Pinpoint the cell where the given text exists, returning its (x, y) midpoint coordinate. 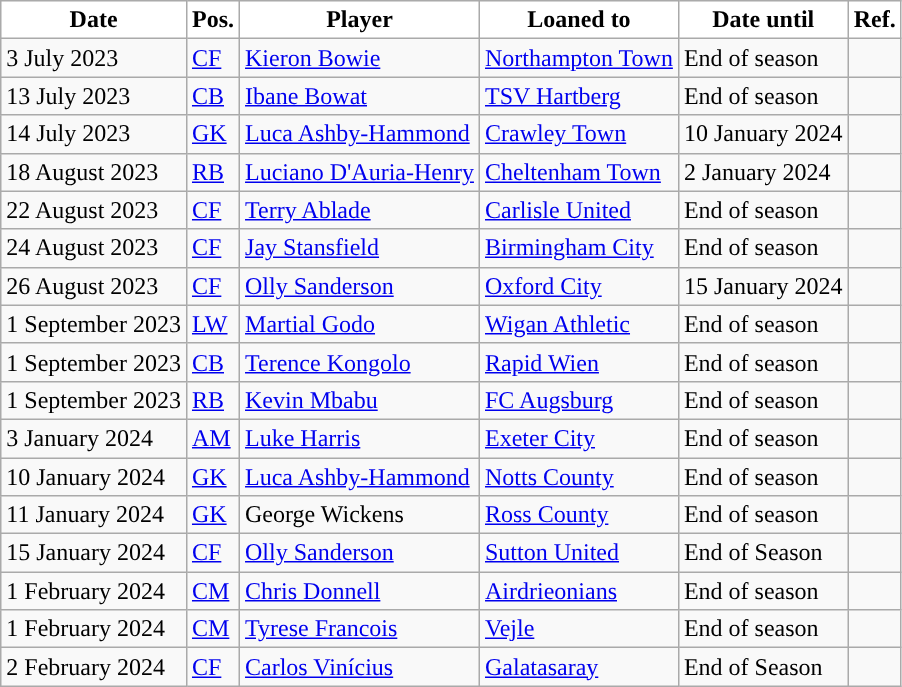
Northampton Town (578, 58)
Sutton United (578, 553)
Ross County (578, 515)
26 August 2023 (94, 286)
24 August 2023 (94, 248)
Luciano D'Auria-Henry (360, 172)
Pos. (212, 20)
Notts County (578, 477)
Martial Godo (360, 324)
Galatasaray (578, 667)
Ibane Bowat (360, 96)
Vejle (578, 629)
22 August 2023 (94, 210)
FC Augsburg (578, 400)
13 July 2023 (94, 96)
Jay Stansfield (360, 248)
Rapid Wien (578, 362)
3 January 2024 (94, 438)
AM (212, 438)
Terry Ablade (360, 210)
Loaned to (578, 20)
Airdrieonians (578, 591)
George Wickens (360, 515)
Player (360, 20)
Birmingham City (578, 248)
18 August 2023 (94, 172)
TSV Hartberg (578, 96)
Chris Donnell (360, 591)
2 January 2024 (763, 172)
Kevin Mbabu (360, 400)
Crawley Town (578, 134)
Date until (763, 20)
Carlos Vinícius (360, 667)
LW (212, 324)
Luke Harris (360, 438)
3 July 2023 (94, 58)
Ref. (874, 20)
Oxford City (578, 286)
Carlisle United (578, 210)
11 January 2024 (94, 515)
Tyrese Francois (360, 629)
Kieron Bowie (360, 58)
14 July 2023 (94, 134)
2 February 2024 (94, 667)
Date (94, 20)
Exeter City (578, 438)
Terence Kongolo (360, 362)
Cheltenham Town (578, 172)
Wigan Athletic (578, 324)
